Return [X, Y] of the center of cell containing provided text 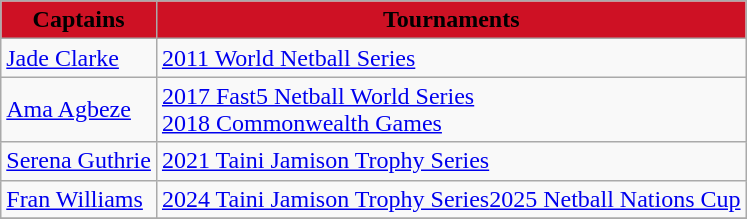
Captains [79, 20]
2021 Taini Jamison Trophy Series [451, 161]
Fran Williams [79, 199]
Jade Clarke [79, 58]
Serena Guthrie [79, 161]
Ama Agbeze [79, 110]
2011 World Netball Series [451, 58]
Tournaments [451, 20]
2017 Fast5 Netball World Series2018 Commonwealth Games [451, 110]
2024 Taini Jamison Trophy Series2025 Netball Nations Cup [451, 199]
